Determine the (x, y) coordinate at the center of the cell enclosing the given text.  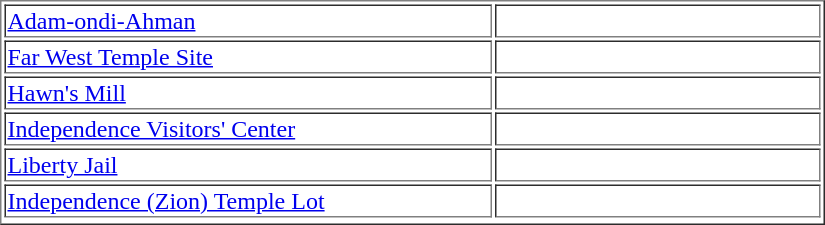
Adam-ondi-Ahman (248, 20)
Liberty Jail (248, 164)
Independence Visitors' Center (248, 128)
Far West Temple Site (248, 56)
Hawn's Mill (248, 92)
Independence (Zion) Temple Lot (248, 200)
